Return the [X, Y] coordinate for the center point of the cell that contains the specified text.  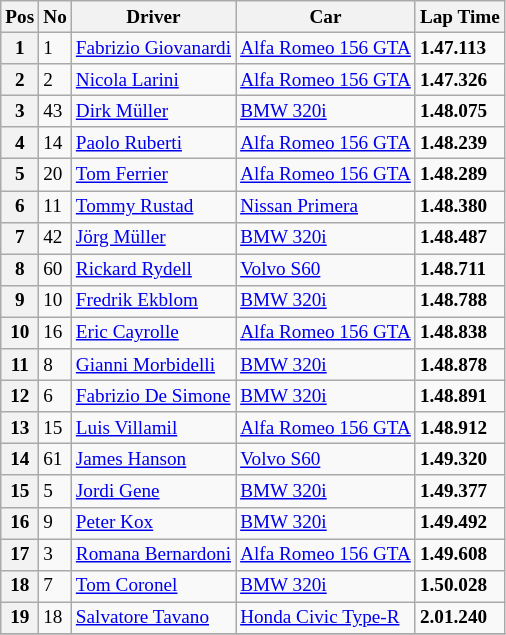
1.49.492 [460, 523]
43 [56, 111]
13 [20, 428]
1.48.711 [460, 270]
Honda Civic Type-R [326, 618]
1.48.891 [460, 396]
Jörg Müller [153, 238]
1.47.113 [460, 48]
19 [20, 618]
61 [56, 460]
Pos [20, 17]
1.48.289 [460, 175]
Fabrizio De Simone [153, 396]
Fredrik Ekblom [153, 301]
1.48.912 [460, 428]
James Hanson [153, 460]
1.48.380 [460, 206]
Tommy Rustad [153, 206]
Peter Kox [153, 523]
1.48.075 [460, 111]
4 [20, 143]
Tom Ferrier [153, 175]
Tom Coronel [153, 586]
Lap Time [460, 17]
1.48.878 [460, 365]
Romana Bernardoni [153, 554]
1.48.788 [460, 301]
20 [56, 175]
Eric Cayrolle [153, 333]
1.48.239 [460, 143]
Jordi Gene [153, 491]
Rickard Rydell [153, 270]
42 [56, 238]
Luis Villamil [153, 428]
No [56, 17]
2.01.240 [460, 618]
Car [326, 17]
Driver [153, 17]
Gianni Morbidelli [153, 365]
Nicola Larini [153, 80]
1.49.608 [460, 554]
1.48.487 [460, 238]
1.48.838 [460, 333]
1.47.326 [460, 80]
Salvatore Tavano [153, 618]
1.49.320 [460, 460]
12 [20, 396]
Dirk Müller [153, 111]
17 [20, 554]
Paolo Ruberti [153, 143]
Nissan Primera [326, 206]
Fabrizio Giovanardi [153, 48]
1.49.377 [460, 491]
1.50.028 [460, 586]
60 [56, 270]
